Capture the cell that displays the provided text and extract its (x, y) central coordinate. 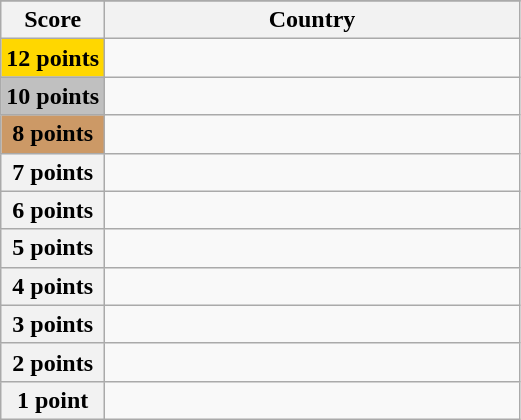
5 points (53, 248)
8 points (53, 134)
12 points (53, 58)
10 points (53, 96)
6 points (53, 210)
Country (312, 20)
4 points (53, 286)
3 points (53, 324)
1 point (53, 400)
2 points (53, 362)
Score (53, 20)
7 points (53, 172)
